Scan for the cell matching the given text and deliver its [x, y] coordinate at center. 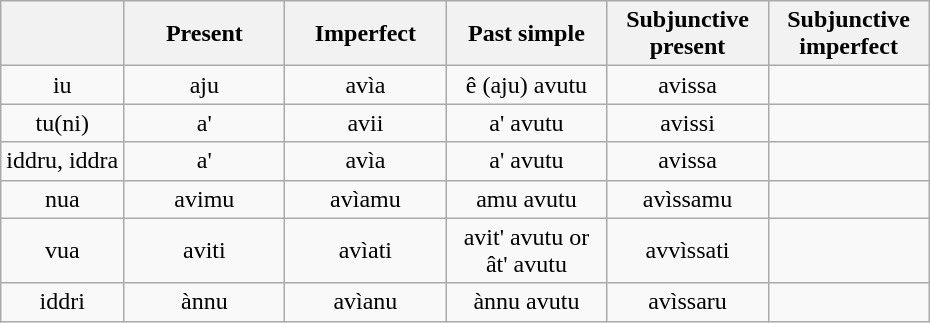
Present [204, 34]
nua [62, 199]
Subjunctive present [688, 34]
vua [62, 250]
Subjunctive imperfect [848, 34]
ànnu [204, 302]
avìssamu [688, 199]
ànnu avutu [526, 302]
avissi [688, 123]
avvìssati [688, 250]
avìati [366, 250]
avìanu [366, 302]
avimu [204, 199]
Imperfect [366, 34]
avit' avutu or ât' avutu [526, 250]
avii [366, 123]
avìamu [366, 199]
Past simple [526, 34]
aju [204, 85]
iddri [62, 302]
iddru, iddra [62, 161]
iu [62, 85]
aviti [204, 250]
ê (aju) avutu [526, 85]
avìssaru [688, 302]
amu avutu [526, 199]
tu(ni) [62, 123]
